Find where the given text appears and provide that cell's center as [X, Y] coordinate. 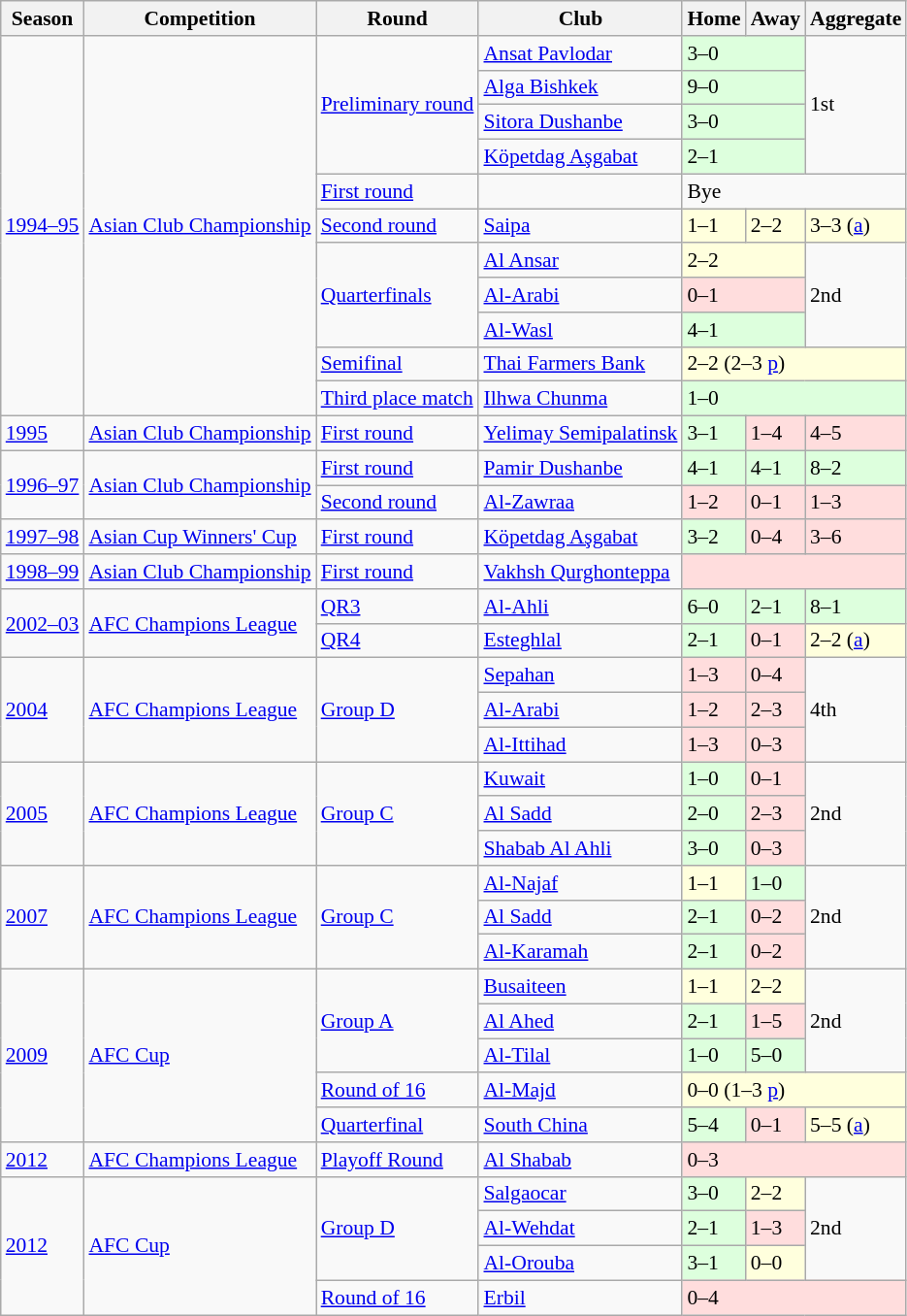
Sitora Dushanbe [580, 122]
4–5 [856, 434]
6–0 [714, 607]
Competition [200, 18]
Bye [794, 191]
Ilhwa Chunma [580, 399]
Pamir Dushanbe [580, 468]
Saipa [580, 226]
3–2 [714, 538]
Al-Ahli [580, 607]
1995 [43, 434]
2–0 [714, 814]
Al-Wasl [580, 330]
2007 [43, 918]
Club [580, 18]
3–3 (a) [856, 226]
Al-Majd [580, 1091]
Group A [398, 1021]
Salgaocar [580, 1194]
2004 [43, 710]
0–0 [776, 1264]
QR3 [398, 607]
Al-Tilal [580, 1056]
2005 [43, 813]
Season [43, 18]
Yelimay Semipalatinsk [580, 434]
Busaiteen [580, 987]
Quarterfinal [398, 1125]
Al-Orouba [580, 1264]
Ansat Pavlodar [580, 53]
4th [856, 710]
5–0 [776, 1056]
Erbil [580, 1298]
Vakhsh Qurghonteppa [580, 572]
Round [398, 18]
3–6 [856, 538]
Third place match [398, 399]
1998–99 [43, 572]
Al Shabab [580, 1160]
Sepahan [580, 675]
Al Ansar [580, 261]
2–2 (2–3 p) [794, 364]
Aggregate [856, 18]
Alga Bishkek [580, 87]
Al-Ittihad [580, 744]
Semifinal [398, 364]
1996–97 [43, 485]
2–2 (a) [856, 641]
Esteghlal [580, 641]
Home [714, 18]
1–4 [776, 434]
Al Ahed [580, 1021]
Shabab Al Ahli [580, 848]
Playoff Round [398, 1160]
Asian Cup Winners' Cup [200, 538]
Thai Farmers Bank [580, 364]
Al-Najaf [580, 883]
QR4 [398, 641]
2002–03 [43, 623]
Quarterfinals [398, 295]
South China [580, 1125]
Kuwait [580, 779]
Away [776, 18]
8–1 [856, 607]
Preliminary round [398, 105]
1994–95 [43, 226]
Al-Wehdat [580, 1229]
1997–98 [43, 538]
5–5 (a) [856, 1125]
1st [856, 105]
Al-Zawraa [580, 503]
Al-Karamah [580, 952]
5–4 [714, 1125]
9–0 [743, 87]
8–2 [856, 468]
0–0 (1–3 p) [794, 1091]
1–5 [776, 1021]
2009 [43, 1056]
